Identify which cell holds the provided text, then report its [X, Y] central coordinate. 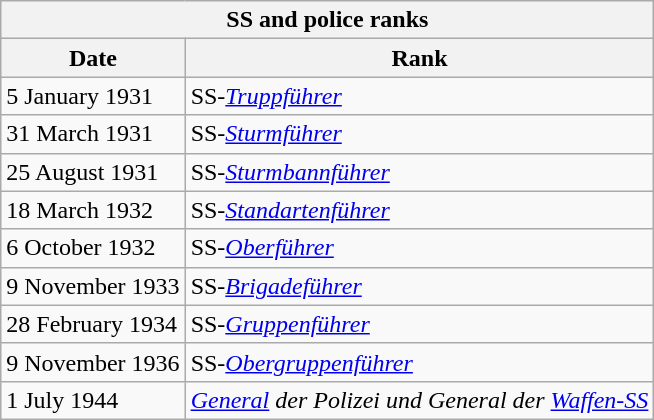
31 March 1931 [93, 134]
SS-Obergruppenführer [420, 362]
General der Polizei und General der Waffen-SS [420, 400]
9 November 1933 [93, 286]
SS-Oberführer [420, 248]
SS-Sturmführer [420, 134]
9 November 1936 [93, 362]
28 February 1934 [93, 324]
SS-Truppführer [420, 96]
SS-Brigadeführer [420, 286]
SS-Gruppenführer [420, 324]
SS-Standartenführer [420, 210]
5 January 1931 [93, 96]
1 July 1944 [93, 400]
SS-Sturmbannführer [420, 172]
Date [93, 58]
SS and police ranks [328, 20]
Rank [420, 58]
6 October 1932 [93, 248]
25 August 1931 [93, 172]
18 March 1932 [93, 210]
